Locate the cell with the specified text and output its (X, Y) center coordinate. 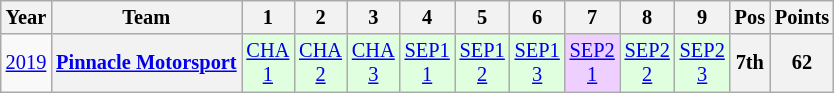
62 (802, 63)
SEP13 (538, 63)
8 (648, 17)
SEP21 (592, 63)
3 (374, 17)
1 (268, 17)
9 (702, 17)
Year (26, 17)
CHA1 (268, 63)
CHA3 (374, 63)
6 (538, 17)
CHA2 (320, 63)
SEP23 (702, 63)
SEP11 (428, 63)
4 (428, 17)
7 (592, 17)
Pinnacle Motorsport (146, 63)
SEP12 (482, 63)
2 (320, 17)
Points (802, 17)
2019 (26, 63)
SEP22 (648, 63)
Team (146, 17)
7th (750, 63)
Pos (750, 17)
5 (482, 17)
